From the cell containing the given text, extract its center point as [X, Y] coordinate. 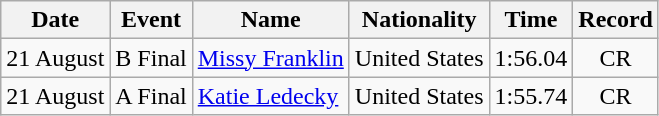
Event [151, 20]
Nationality [419, 20]
Time [531, 20]
B Final [151, 58]
1:56.04 [531, 58]
Missy Franklin [270, 58]
Name [270, 20]
Record [616, 20]
1:55.74 [531, 96]
A Final [151, 96]
Katie Ledecky [270, 96]
Date [56, 20]
